Identify which cell holds the provided text, then report its [x, y] central coordinate. 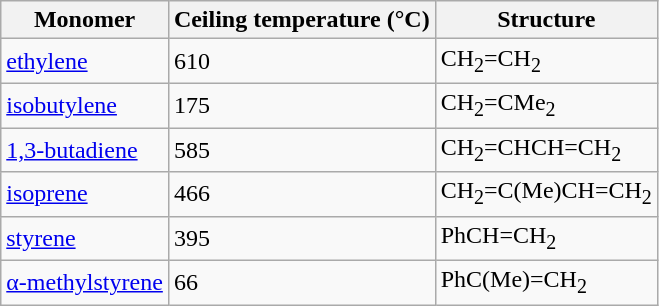
175 [302, 105]
CH2=CH2 [546, 61]
Ceiling temperature (°C) [302, 20]
styrene [85, 238]
α-methylstyrene [85, 283]
CH2=CHCH=CH2 [546, 150]
CH2=C(Me)CH=CH2 [546, 194]
isobutylene [85, 105]
PhC(Me)=CH2 [546, 283]
466 [302, 194]
Structure [546, 20]
585 [302, 150]
PhCH=CH2 [546, 238]
isoprene [85, 194]
395 [302, 238]
1,3-butadiene [85, 150]
66 [302, 283]
CH2=CMe2 [546, 105]
610 [302, 61]
ethylene [85, 61]
Monomer [85, 20]
